From the cell containing the given text, extract its center point as (X, Y) coordinate. 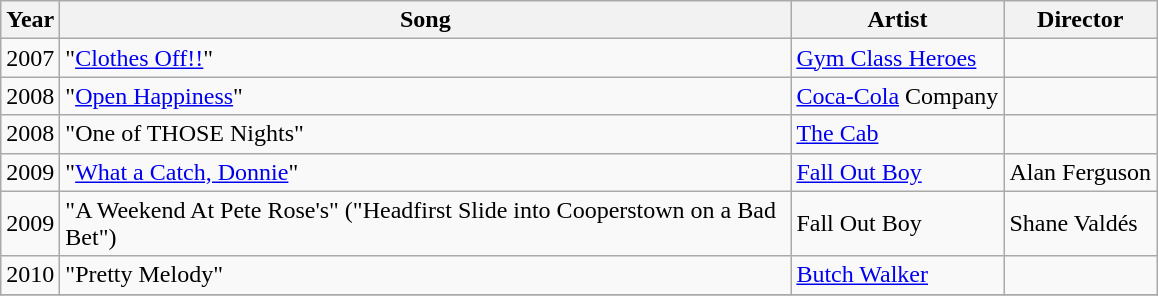
"Pretty Melody" (426, 275)
"What a Catch, Donnie" (426, 172)
Butch Walker (898, 275)
Song (426, 20)
"Open Happiness" (426, 96)
"A Weekend At Pete Rose's" ("Headfirst Slide into Cooperstown on a Bad Bet") (426, 224)
Gym Class Heroes (898, 58)
Shane Valdés (1080, 224)
2010 (30, 275)
Alan Ferguson (1080, 172)
The Cab (898, 134)
Year (30, 20)
"Clothes Off!!" (426, 58)
Artist (898, 20)
2007 (30, 58)
Coca-Cola Company (898, 96)
Director (1080, 20)
"One of THOSE Nights" (426, 134)
